Detect which cell encompasses the target text, then output its (x, y) center coordinate. 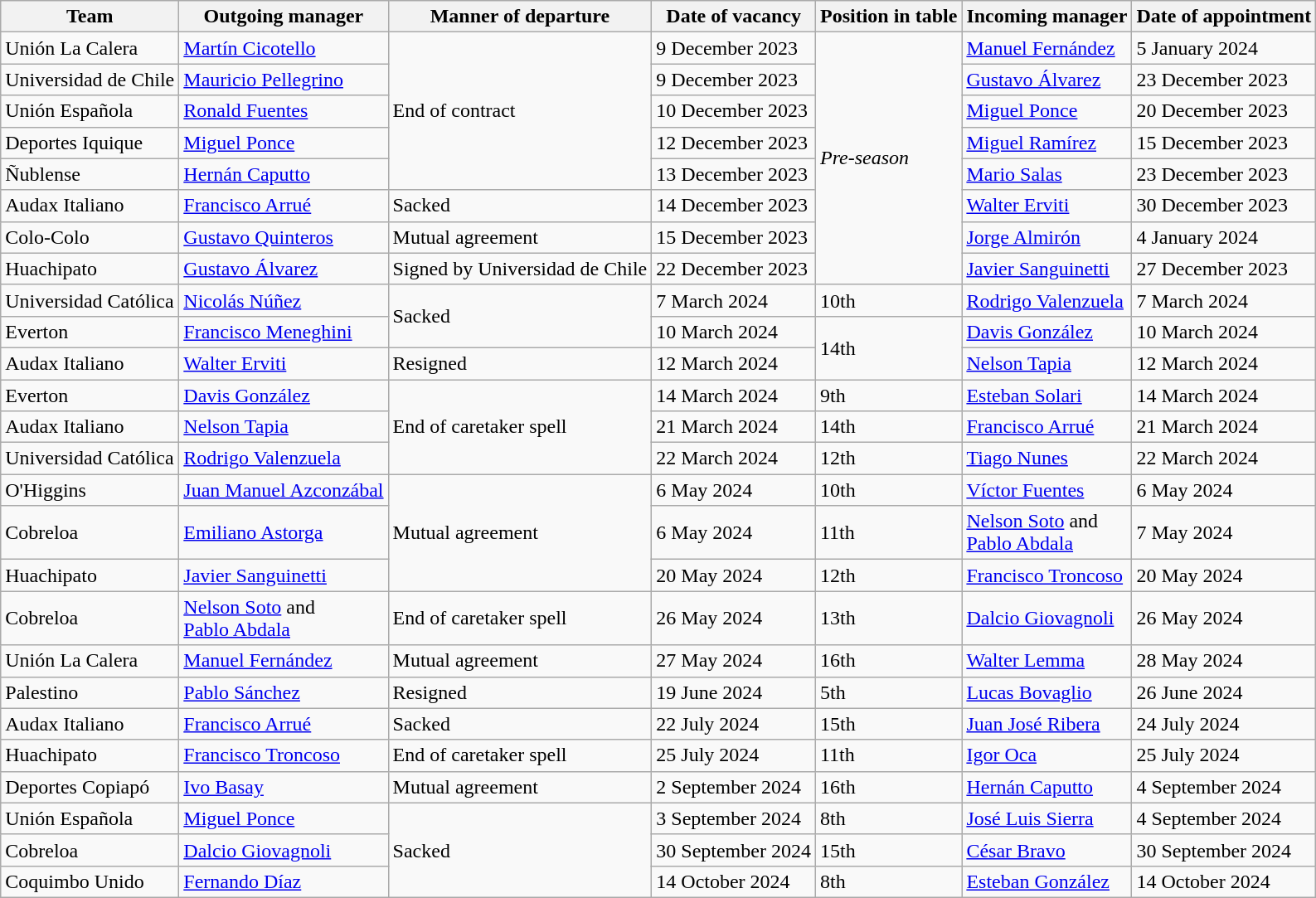
Francisco Meneghini (284, 332)
Ivo Basay (284, 787)
Universidad de Chile (90, 80)
2 September 2024 (734, 787)
19 June 2024 (734, 692)
4 January 2024 (1224, 237)
30 December 2023 (1224, 206)
20 December 2023 (1224, 111)
27 December 2023 (1224, 269)
12 December 2023 (734, 143)
Team (90, 17)
Pre-season (888, 158)
Martín Cicotello (284, 48)
Fernando Díaz (284, 881)
Position in table (888, 17)
Esteban Solari (1046, 396)
Coquimbo Unido (90, 881)
Nicolás Núñez (284, 300)
Mauricio Pellegrino (284, 80)
Palestino (90, 692)
10 December 2023 (734, 111)
Tiago Nunes (1046, 459)
13th (888, 619)
24 July 2024 (1224, 724)
José Luis Sierra (1046, 818)
Incoming manager (1046, 17)
O'Higgins (90, 490)
Gustavo Quinteros (284, 237)
Igor Oca (1046, 755)
7 May 2024 (1224, 532)
Outgoing manager (284, 17)
Esteban González (1046, 881)
Date of appointment (1224, 17)
Pablo Sánchez (284, 692)
Ronald Fuentes (284, 111)
Mario Salas (1046, 174)
César Bravo (1046, 850)
Víctor Fuentes (1046, 490)
Juan José Ribera (1046, 724)
5th (888, 692)
5 January 2024 (1224, 48)
9th (888, 396)
Lucas Bovaglio (1046, 692)
27 May 2024 (734, 661)
22 July 2024 (734, 724)
28 May 2024 (1224, 661)
22 December 2023 (734, 269)
26 June 2024 (1224, 692)
End of contract (520, 111)
Ñublense (90, 174)
3 September 2024 (734, 818)
Jorge Almirón (1046, 237)
Manner of departure (520, 17)
Deportes Iquique (90, 143)
Miguel Ramírez (1046, 143)
14 December 2023 (734, 206)
Colo-Colo (90, 237)
Juan Manuel Azconzábal (284, 490)
Date of vacancy (734, 17)
Walter Lemma (1046, 661)
Signed by Universidad de Chile (520, 269)
Emiliano Astorga (284, 532)
13 December 2023 (734, 174)
Deportes Copiapó (90, 787)
